Extract the (X, Y) coordinate from the center of the cell holding the provided text.  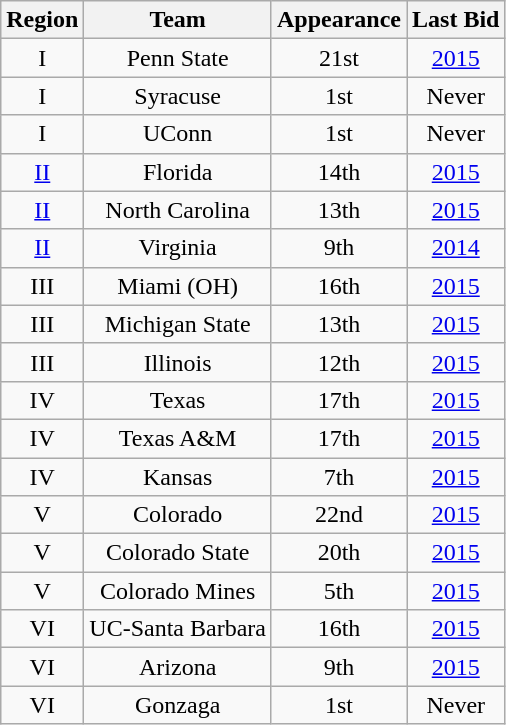
2014 (456, 248)
Virginia (178, 248)
UC-Santa Barbara (178, 629)
Texas (178, 400)
Last Bid (456, 20)
Texas A&M (178, 438)
Kansas (178, 477)
Colorado (178, 515)
Region (42, 20)
North Carolina (178, 210)
22nd (338, 515)
7th (338, 477)
Gonzaga (178, 705)
Florida (178, 172)
14th (338, 172)
Penn State (178, 58)
Team (178, 20)
12th (338, 362)
Appearance (338, 20)
Miami (OH) (178, 286)
21st (338, 58)
5th (338, 591)
Michigan State (178, 324)
Illinois (178, 362)
Colorado Mines (178, 591)
UConn (178, 134)
20th (338, 553)
Syracuse (178, 96)
Arizona (178, 667)
Colorado State (178, 553)
